Pinpoint the cell where the given text exists, returning its [x, y] midpoint coordinate. 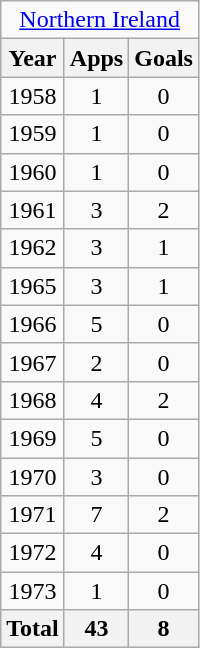
43 [96, 629]
1972 [33, 553]
8 [164, 629]
Apps [96, 58]
1971 [33, 515]
1966 [33, 324]
1965 [33, 286]
1970 [33, 477]
7 [96, 515]
Northern Ireland [100, 20]
Year [33, 58]
1961 [33, 210]
1973 [33, 591]
1960 [33, 172]
Total [33, 629]
1968 [33, 400]
1958 [33, 96]
1962 [33, 248]
1969 [33, 438]
1959 [33, 134]
1967 [33, 362]
Goals [164, 58]
